Identify which cell holds the provided text, then report its [x, y] central coordinate. 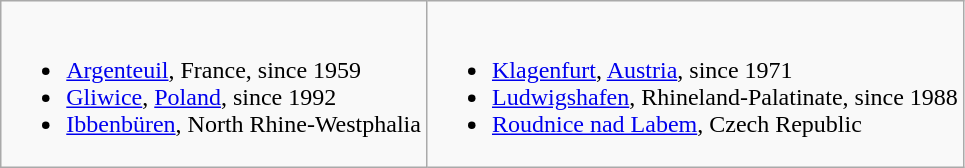
Argenteuil, France, since 1959 Gliwice, Poland, since 1992 Ibbenbüren, North Rhine-Westphalia [214, 84]
Klagenfurt, Austria, since 1971 Ludwigshafen, Rhineland-Palatinate, since 1988 Roudnice nad Labem, Czech Republic [694, 84]
